Provide the (x, y) coordinate of the cell's center where the given text is located.  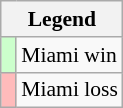
Miami loss (70, 90)
Miami win (70, 55)
Legend (62, 19)
